For the text-containing cell, return its midpoint in [x, y] coordinate format. 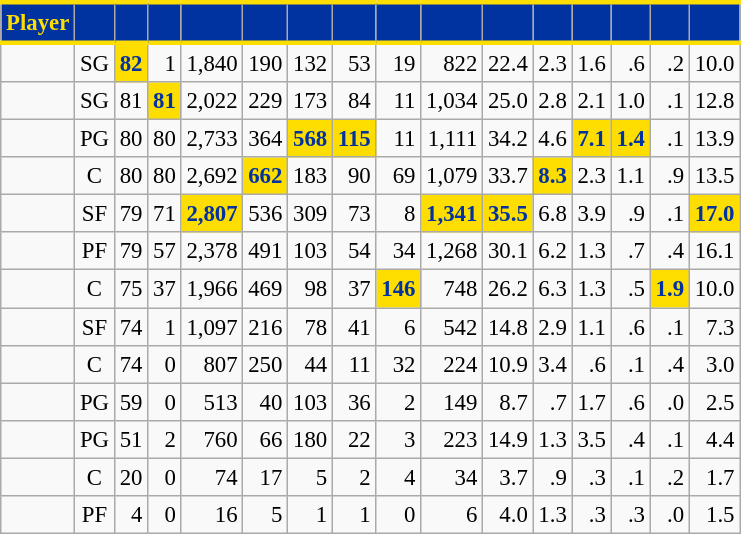
1.5 [714, 515]
1,079 [452, 176]
2,378 [212, 251]
30.1 [508, 251]
84 [354, 101]
2.9 [552, 327]
2,692 [212, 176]
73 [354, 214]
17.0 [714, 214]
51 [130, 439]
59 [130, 402]
364 [266, 139]
69 [398, 176]
3 [398, 439]
2.5 [714, 402]
32 [398, 364]
223 [452, 439]
6.3 [552, 289]
760 [212, 439]
14.9 [508, 439]
3.0 [714, 364]
4.6 [552, 139]
2.8 [552, 101]
1.9 [670, 289]
1.4 [630, 139]
16 [212, 515]
3.7 [508, 477]
14.8 [508, 327]
132 [310, 62]
12.8 [714, 101]
44 [310, 364]
748 [452, 289]
6.8 [552, 214]
57 [164, 251]
542 [452, 327]
224 [452, 364]
34.2 [508, 139]
229 [266, 101]
2.1 [592, 101]
98 [310, 289]
.5 [630, 289]
146 [398, 289]
2,807 [212, 214]
1,097 [212, 327]
66 [266, 439]
54 [354, 251]
4.4 [714, 439]
822 [452, 62]
491 [266, 251]
3.9 [592, 214]
807 [212, 364]
40 [266, 402]
173 [310, 101]
513 [212, 402]
10.9 [508, 364]
26.2 [508, 289]
1,341 [452, 214]
1,840 [212, 62]
1,966 [212, 289]
75 [130, 289]
13.5 [714, 176]
22 [354, 439]
Player [38, 22]
3.5 [592, 439]
1,111 [452, 139]
7.1 [592, 139]
82 [130, 62]
568 [310, 139]
13.9 [714, 139]
22.4 [508, 62]
183 [310, 176]
250 [266, 364]
536 [266, 214]
8 [398, 214]
309 [310, 214]
469 [266, 289]
1.6 [592, 62]
20 [130, 477]
8.3 [552, 176]
8.7 [508, 402]
1.0 [630, 101]
190 [266, 62]
25.0 [508, 101]
216 [266, 327]
33.7 [508, 176]
149 [452, 402]
78 [310, 327]
2,733 [212, 139]
41 [354, 327]
19 [398, 62]
180 [310, 439]
662 [266, 176]
71 [164, 214]
35.5 [508, 214]
4.0 [508, 515]
90 [354, 176]
36 [354, 402]
7.3 [714, 327]
17 [266, 477]
115 [354, 139]
16.1 [714, 251]
1,034 [452, 101]
6.2 [552, 251]
1,268 [452, 251]
2,022 [212, 101]
53 [354, 62]
3.4 [552, 364]
